Pinpoint the cell where the given text exists, returning its [x, y] midpoint coordinate. 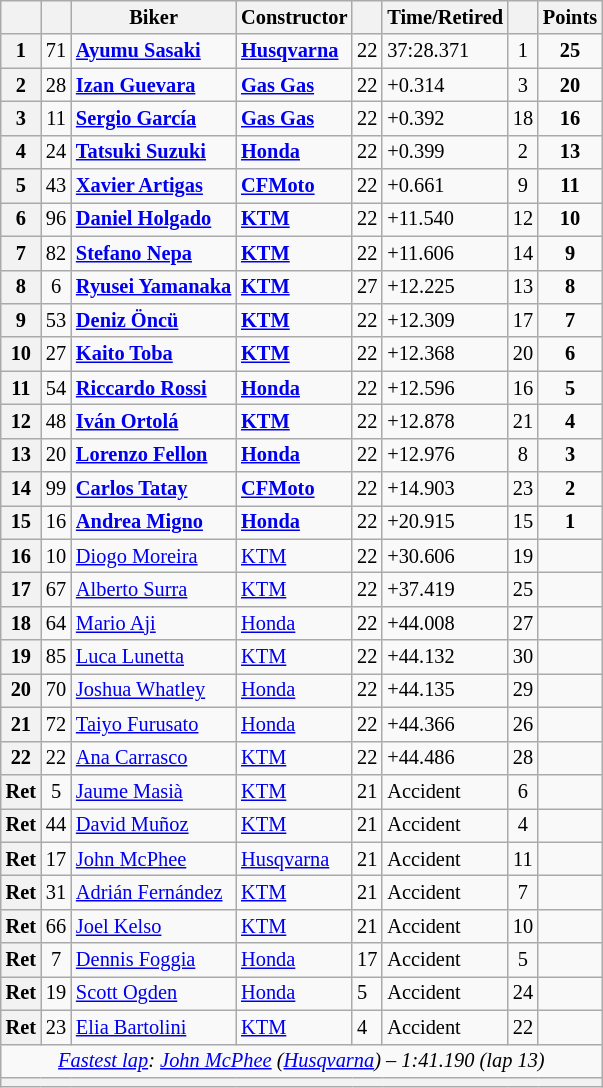
+44.008 [445, 623]
Ryusei Yamanaka [154, 287]
Kaito Toba [154, 354]
+44.132 [445, 657]
+0.399 [445, 152]
Daniel Holgado [154, 219]
Andrea Migno [154, 522]
29 [523, 690]
Joel Kelso [154, 926]
66 [56, 926]
Dennis Foggia [154, 960]
+12.368 [445, 354]
Fastest lap: John McPhee (Husqvarna) – 1:41.190 (lap 13) [302, 1061]
+12.309 [445, 320]
71 [56, 51]
Deniz Öncü [154, 320]
+11.606 [445, 253]
26 [523, 724]
+12.878 [445, 421]
Xavier Artigas [154, 186]
Carlos Tatay [154, 489]
70 [56, 690]
+0.661 [445, 186]
48 [56, 421]
Ana Carrasco [154, 758]
+30.606 [445, 556]
Alberto Surra [154, 589]
Jaume Masià [154, 791]
99 [56, 489]
54 [56, 388]
+44.486 [445, 758]
Adrián Fernández [154, 892]
Lorenzo Fellon [154, 455]
+12.596 [445, 388]
31 [56, 892]
Tatsuki Suzuki [154, 152]
Riccardo Rossi [154, 388]
82 [56, 253]
Points [570, 17]
96 [56, 219]
37:28.371 [445, 51]
+0.392 [445, 118]
64 [56, 623]
43 [56, 186]
Biker [154, 17]
Elia Bartolini [154, 1027]
Sergio García [154, 118]
+12.225 [445, 287]
+44.135 [445, 690]
Mario Aji [154, 623]
85 [56, 657]
Diogo Moreira [154, 556]
+37.419 [445, 589]
Izan Guevara [154, 85]
53 [56, 320]
Stefano Nepa [154, 253]
+12.976 [445, 455]
30 [523, 657]
Taiyo Furusato [154, 724]
72 [56, 724]
Luca Lunetta [154, 657]
Constructor [294, 17]
67 [56, 589]
+44.366 [445, 724]
Joshua Whatley [154, 690]
David Muñoz [154, 825]
+11.540 [445, 219]
+14.903 [445, 489]
Iván Ortolá [154, 421]
44 [56, 825]
John McPhee [154, 859]
+20.915 [445, 522]
Ayumu Sasaki [154, 51]
Time/Retired [445, 17]
Scott Ogden [154, 993]
+0.314 [445, 85]
